Search for the cell housing the specified text and yield its (X, Y) center coordinate. 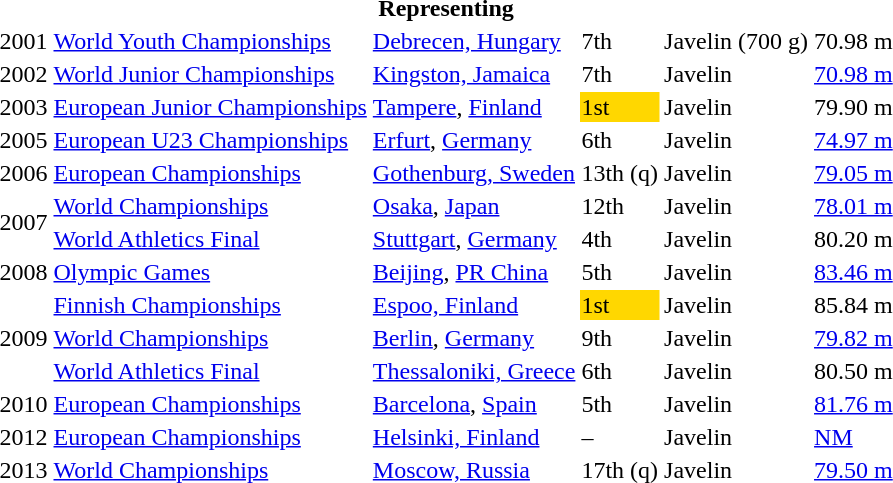
Tampere, Finland (474, 107)
Berlin, Germany (474, 338)
Barcelona, Spain (474, 404)
Beijing, PR China (474, 272)
Debrecen, Hungary (474, 41)
Finnish Championships (210, 305)
Erfurt, Germany (474, 140)
Osaka, Japan (474, 206)
World Youth Championships (210, 41)
Thessaloniki, Greece (474, 371)
9th (620, 338)
– (620, 437)
Javelin (700 g) (736, 41)
Stuttgart, Germany (474, 239)
12th (620, 206)
Helsinki, Finland (474, 437)
European U23 Championships (210, 140)
13th (q) (620, 173)
World Junior Championships (210, 74)
Gothenburg, Sweden (474, 173)
Olympic Games (210, 272)
Espoo, Finland (474, 305)
European Junior Championships (210, 107)
4th (620, 239)
Kingston, Jamaica (474, 74)
